Provide the [X, Y] coordinate of the cell's center where the given text is located.  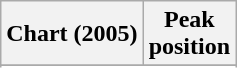
Chart (2005) [72, 34]
Peakposition [189, 34]
